Return the (x, y) coordinate for the center point of the cell that contains the specified text.  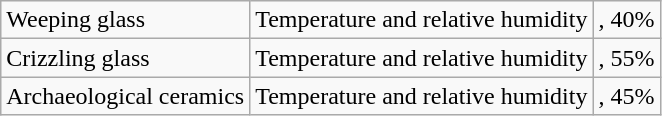
Crizzling glass (126, 58)
, 55% (626, 58)
Archaeological ceramics (126, 96)
Weeping glass (126, 20)
, 45% (626, 96)
, 40% (626, 20)
